Identify which cell holds the provided text, then report its (X, Y) central coordinate. 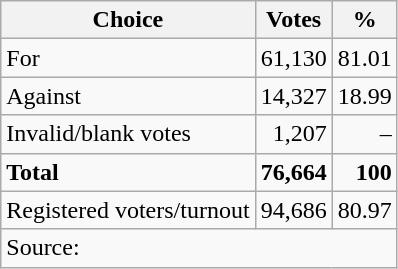
76,664 (294, 172)
Registered voters/turnout (128, 210)
81.01 (364, 58)
80.97 (364, 210)
94,686 (294, 210)
14,327 (294, 96)
18.99 (364, 96)
Total (128, 172)
100 (364, 172)
– (364, 134)
% (364, 20)
For (128, 58)
1,207 (294, 134)
Invalid/blank votes (128, 134)
61,130 (294, 58)
Against (128, 96)
Source: (199, 248)
Votes (294, 20)
Choice (128, 20)
